Capture the cell that displays the provided text and extract its [X, Y] central coordinate. 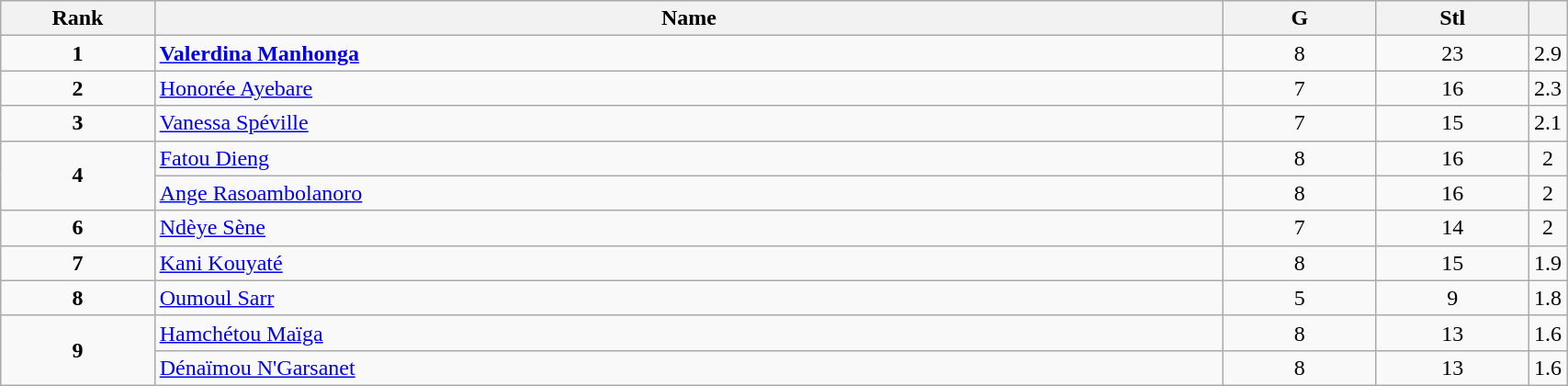
Hamchétou Maïga [689, 333]
2.9 [1549, 53]
Name [689, 18]
Ndèye Sène [689, 228]
Oumoul Sarr [689, 298]
4 [77, 176]
Stl [1453, 18]
2.3 [1549, 88]
14 [1453, 228]
2.1 [1549, 123]
Fatou Dieng [689, 158]
G [1300, 18]
1.9 [1549, 263]
6 [77, 228]
3 [77, 123]
1 [77, 53]
Vanessa Spéville [689, 123]
Rank [77, 18]
Valerdina Manhonga [689, 53]
Ange Rasoambolanoro [689, 193]
Honorée Ayebare [689, 88]
1.8 [1549, 298]
23 [1453, 53]
Dénaïmou N'Garsanet [689, 368]
Kani Kouyaté [689, 263]
5 [1300, 298]
